Locate the cell with the specified text and output its (x, y) center coordinate. 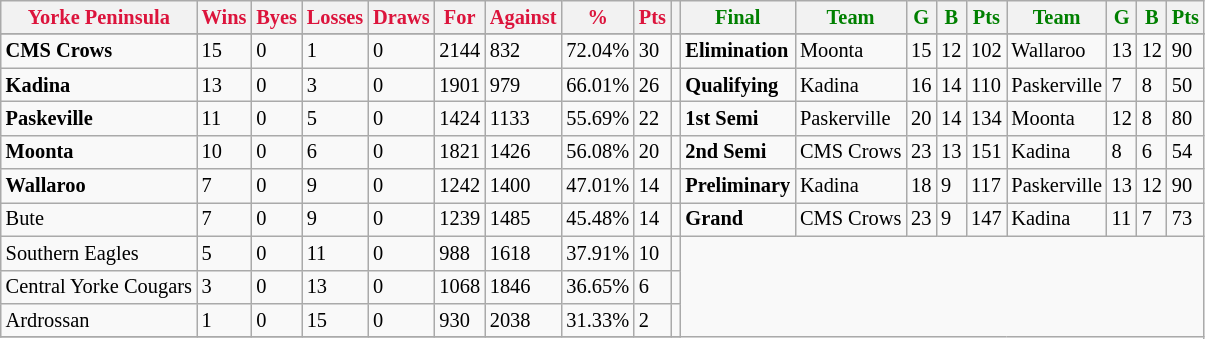
Central Yorke Cougars (99, 287)
Against (524, 17)
Byes (276, 17)
102 (986, 51)
147 (986, 219)
1821 (459, 152)
2144 (459, 51)
73 (1186, 219)
66.01% (598, 85)
988 (459, 253)
37.91% (598, 253)
110 (986, 85)
117 (986, 186)
1239 (459, 219)
1901 (459, 85)
22 (652, 118)
36.65% (598, 287)
50 (1186, 85)
1846 (524, 287)
1133 (524, 118)
% (598, 17)
Losses (335, 17)
979 (524, 85)
134 (986, 118)
Draws (401, 17)
45.48% (598, 219)
1424 (459, 118)
2038 (524, 320)
1st Semi (738, 118)
Yorke Peninsula (99, 17)
1400 (524, 186)
18 (921, 186)
930 (459, 320)
56.08% (598, 152)
Elimination (738, 51)
Qualifying (738, 85)
26 (652, 85)
151 (986, 152)
2 (652, 320)
Wins (224, 17)
30 (652, 51)
1426 (524, 152)
16 (921, 85)
1242 (459, 186)
Final (738, 17)
Southern Eagles (99, 253)
1068 (459, 287)
1485 (524, 219)
Preliminary (738, 186)
Paskeville (99, 118)
72.04% (598, 51)
80 (1186, 118)
1618 (524, 253)
2nd Semi (738, 152)
54 (1186, 152)
For (459, 17)
Bute (99, 219)
31.33% (598, 320)
Ardrossan (99, 320)
55.69% (598, 118)
47.01% (598, 186)
832 (524, 51)
Grand (738, 219)
